Find where the given text appears and provide that cell's center as [X, Y] coordinate. 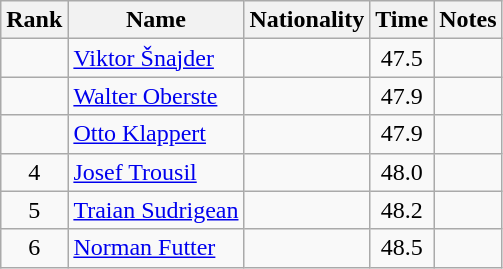
48.5 [402, 248]
Traian Sudrigean [156, 210]
Otto Klappert [156, 134]
Viktor Šnajder [156, 58]
6 [34, 248]
47.5 [402, 58]
Rank [34, 20]
Josef Trousil [156, 172]
Notes [468, 20]
Walter Oberste [156, 96]
4 [34, 172]
48.0 [402, 172]
Nationality [307, 20]
Time [402, 20]
Name [156, 20]
Norman Futter [156, 248]
5 [34, 210]
48.2 [402, 210]
